Scan for the cell matching the given text and deliver its [X, Y] coordinate at center. 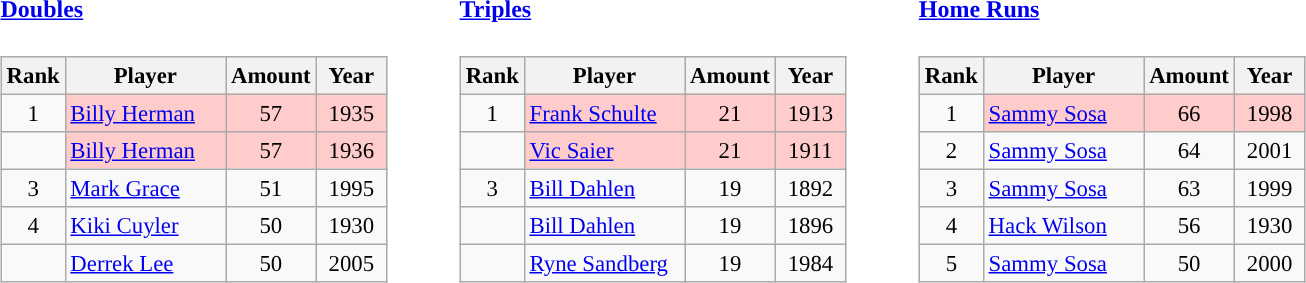
1913 [810, 113]
51 [271, 188]
Mark Grace [146, 188]
Frank Schulte [604, 113]
1892 [810, 188]
2000 [1270, 263]
1999 [1270, 188]
Kiki Cuyler [146, 225]
2001 [1270, 150]
Hack Wilson [1064, 225]
2 [951, 150]
1998 [1270, 113]
1995 [352, 188]
1935 [352, 113]
Derrek Lee [146, 263]
Ryne Sandberg [604, 263]
56 [1189, 225]
1936 [352, 150]
64 [1189, 150]
1896 [810, 225]
1911 [810, 150]
5 [951, 263]
1984 [810, 263]
66 [1189, 113]
Vic Saier [604, 150]
2005 [352, 263]
63 [1189, 188]
